Return the [x, y] coordinate for the center point of the cell that contains the specified text.  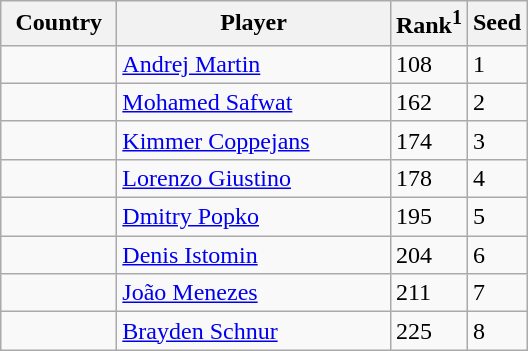
Lorenzo Giustino [254, 178]
3 [496, 140]
6 [496, 255]
Country [59, 24]
Mohamed Safwat [254, 102]
2 [496, 102]
7 [496, 293]
195 [428, 217]
1 [496, 64]
Rank1 [428, 24]
Kimmer Coppejans [254, 140]
Player [254, 24]
4 [496, 178]
Denis Istomin [254, 255]
174 [428, 140]
108 [428, 64]
211 [428, 293]
Seed [496, 24]
178 [428, 178]
Andrej Martin [254, 64]
162 [428, 102]
8 [496, 331]
5 [496, 217]
204 [428, 255]
João Menezes [254, 293]
225 [428, 331]
Brayden Schnur [254, 331]
Dmitry Popko [254, 217]
